Locate the cell with the specified text and output its (X, Y) center coordinate. 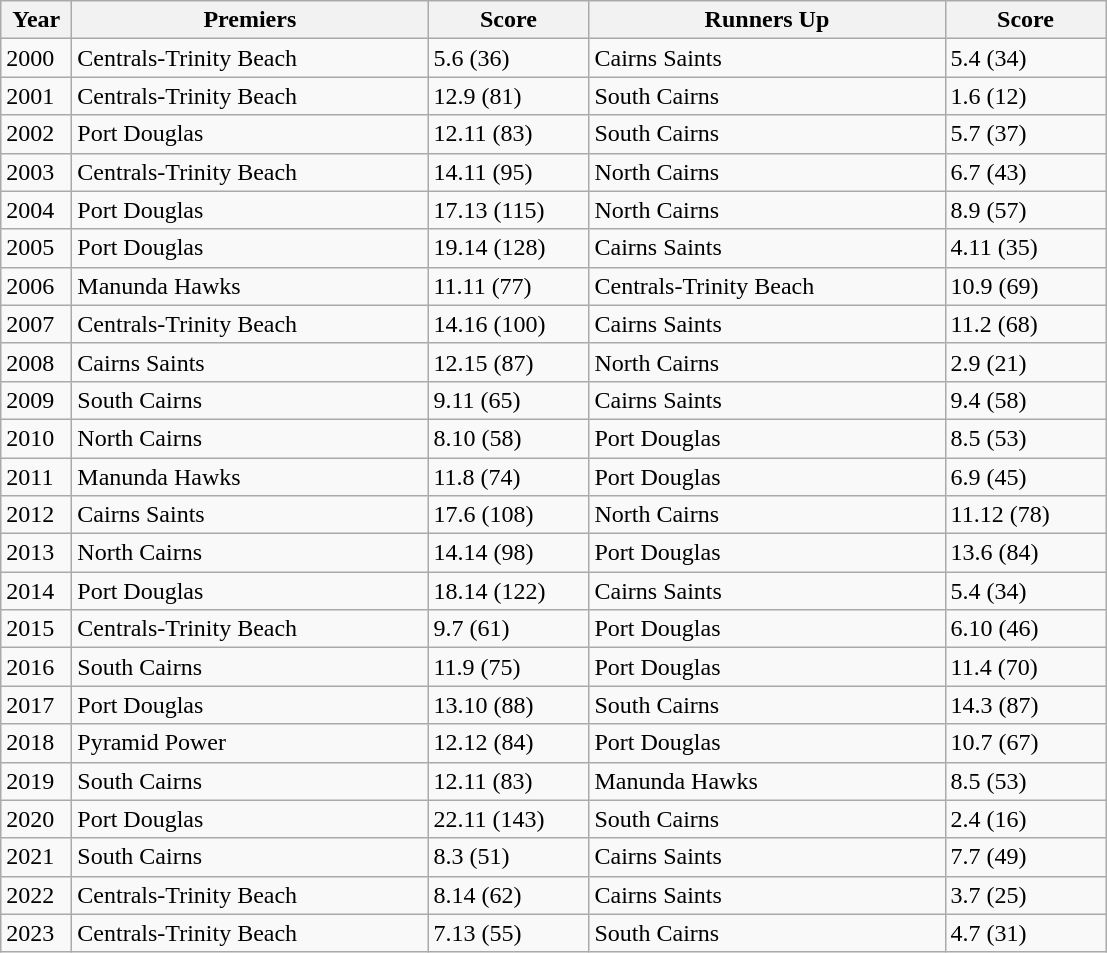
2007 (36, 324)
3.7 (25) (1026, 895)
8.14 (62) (508, 895)
5.6 (36) (508, 58)
11.12 (78) (1026, 515)
Year (36, 20)
8.3 (51) (508, 857)
2012 (36, 515)
Premiers (250, 20)
1.6 (12) (1026, 96)
8.10 (58) (508, 438)
14.11 (95) (508, 172)
2.9 (21) (1026, 362)
2018 (36, 743)
2017 (36, 705)
2006 (36, 286)
2005 (36, 248)
11.4 (70) (1026, 667)
2016 (36, 667)
8.9 (57) (1026, 210)
Runners Up (767, 20)
2021 (36, 857)
10.9 (69) (1026, 286)
7.13 (55) (508, 933)
13.6 (84) (1026, 553)
Pyramid Power (250, 743)
2014 (36, 591)
9.11 (65) (508, 400)
2009 (36, 400)
2019 (36, 781)
14.3 (87) (1026, 705)
11.8 (74) (508, 477)
4.11 (35) (1026, 248)
14.16 (100) (508, 324)
2010 (36, 438)
2.4 (16) (1026, 819)
6.9 (45) (1026, 477)
2003 (36, 172)
22.11 (143) (508, 819)
10.7 (67) (1026, 743)
2015 (36, 629)
4.7 (31) (1026, 933)
2022 (36, 895)
5.7 (37) (1026, 134)
14.14 (98) (508, 553)
7.7 (49) (1026, 857)
9.7 (61) (508, 629)
6.7 (43) (1026, 172)
9.4 (58) (1026, 400)
2011 (36, 477)
12.12 (84) (508, 743)
2020 (36, 819)
12.15 (87) (508, 362)
13.10 (88) (508, 705)
11.11 (77) (508, 286)
17.6 (108) (508, 515)
2000 (36, 58)
2002 (36, 134)
18.14 (122) (508, 591)
2023 (36, 933)
2004 (36, 210)
11.2 (68) (1026, 324)
6.10 (46) (1026, 629)
17.13 (115) (508, 210)
19.14 (128) (508, 248)
11.9 (75) (508, 667)
2008 (36, 362)
2013 (36, 553)
2001 (36, 96)
12.9 (81) (508, 96)
